Detect which cell encompasses the target text, then output its [X, Y] center coordinate. 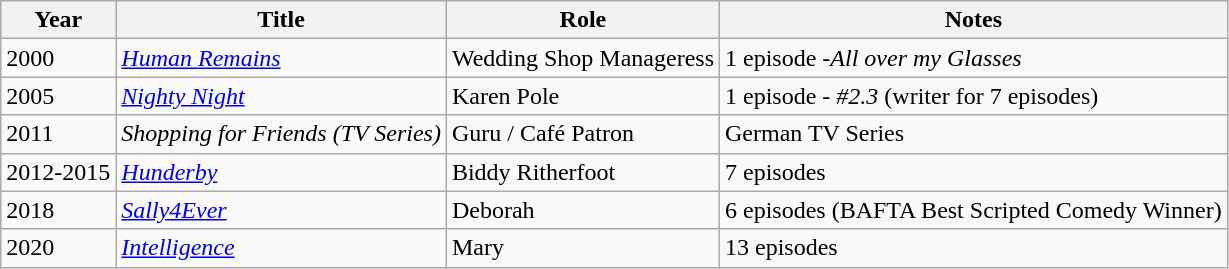
2011 [58, 134]
Hunderby [282, 172]
1 episode -All over my Glasses [974, 58]
2000 [58, 58]
7 episodes [974, 172]
Intelligence [282, 248]
Year [58, 20]
Title [282, 20]
Notes [974, 20]
Biddy Ritherfoot [582, 172]
Nighty Night [282, 96]
2012-2015 [58, 172]
Wedding Shop Manageress [582, 58]
6 episodes (BAFTA Best Scripted Comedy Winner) [974, 210]
2018 [58, 210]
13 episodes [974, 248]
1 episode - #2.3 (writer for 7 episodes) [974, 96]
Deborah [582, 210]
Guru / Café Patron [582, 134]
Role [582, 20]
German TV Series [974, 134]
Shopping for Friends (TV Series) [282, 134]
Karen Pole [582, 96]
Mary [582, 248]
Sally4Ever [282, 210]
2020 [58, 248]
Human Remains [282, 58]
2005 [58, 96]
